Provide the (x, y) coordinate of the cell's center where the given text is located.  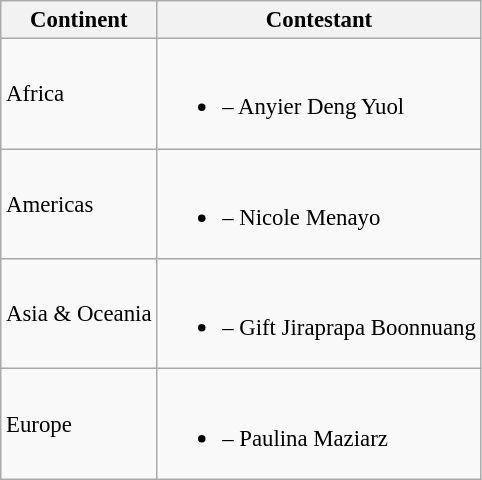
– Anyier Deng Yuol (319, 94)
Contestant (319, 20)
Asia & Oceania (79, 314)
– Paulina Maziarz (319, 424)
– Gift Jiraprapa Boonnuang (319, 314)
Continent (79, 20)
Europe (79, 424)
Africa (79, 94)
Americas (79, 204)
– Nicole Menayo (319, 204)
